Detect which cell encompasses the target text, then output its [x, y] center coordinate. 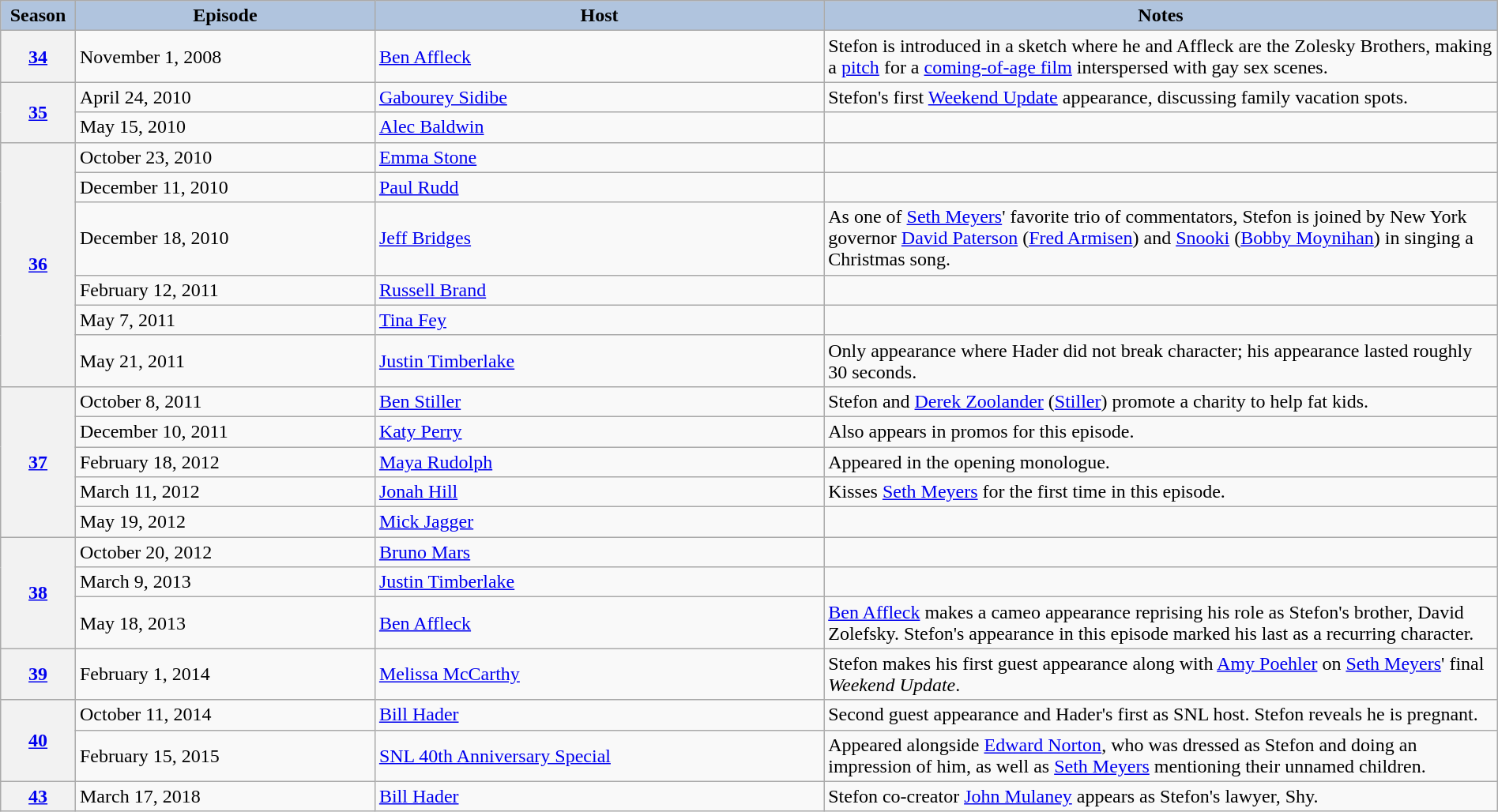
March 9, 2013 [224, 582]
Paul Rudd [599, 187]
Emma Stone [599, 157]
March 17, 2018 [224, 796]
Stefon and Derek Zoolander (Stiller) promote a charity to help fat kids. [1161, 401]
Kisses Seth Meyers for the first time in this episode. [1161, 492]
Jonah Hill [599, 492]
February 1, 2014 [224, 675]
Season [38, 16]
Mick Jagger [599, 522]
May 7, 2011 [224, 320]
October 11, 2014 [224, 715]
Also appears in promos for this episode. [1161, 431]
May 21, 2011 [224, 360]
December 11, 2010 [224, 187]
Jeff Bridges [599, 239]
38 [38, 592]
May 18, 2013 [224, 622]
Only appearance where Hader did not break character; his appearance lasted roughly 30 seconds. [1161, 360]
April 24, 2010 [224, 97]
Episode [224, 16]
37 [38, 461]
Gabourey Sidibe [599, 97]
November 1, 2008 [224, 57]
Appeared alongside Edward Norton, who was dressed as Stefon and doing an impression of him, as well as Seth Meyers mentioning their unnamed children. [1161, 755]
Russell Brand [599, 290]
34 [38, 57]
SNL 40th Anniversary Special [599, 755]
35 [38, 112]
October 8, 2011 [224, 401]
October 20, 2012 [224, 552]
Host [599, 16]
December 18, 2010 [224, 239]
Melissa McCarthy [599, 675]
February 18, 2012 [224, 462]
Stefon co-creator John Mulaney appears as Stefon's lawyer, Shy. [1161, 796]
February 15, 2015 [224, 755]
February 12, 2011 [224, 290]
Bruno Mars [599, 552]
Appeared in the opening monologue. [1161, 462]
43 [38, 796]
40 [38, 741]
Alec Baldwin [599, 127]
March 11, 2012 [224, 492]
Stefon makes his first guest appearance along with Amy Poehler on Seth Meyers' final Weekend Update. [1161, 675]
October 23, 2010 [224, 157]
Ben Stiller [599, 401]
39 [38, 675]
May 15, 2010 [224, 127]
Notes [1161, 16]
December 10, 2011 [224, 431]
36 [38, 264]
Stefon's first Weekend Update appearance, discussing family vacation spots. [1161, 97]
Second guest appearance and Hader's first as SNL host. Stefon reveals he is pregnant. [1161, 715]
Maya Rudolph [599, 462]
Tina Fey [599, 320]
May 19, 2012 [224, 522]
Katy Perry [599, 431]
